Capture the cell that displays the provided text and extract its [x, y] central coordinate. 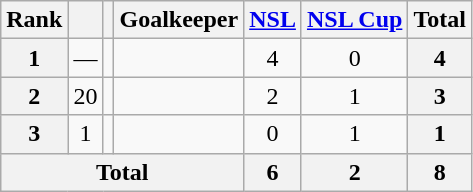
20 [86, 96]
— [86, 58]
Goalkeeper [179, 20]
6 [273, 172]
Rank [34, 20]
NSL [273, 20]
NSL Cup [354, 20]
8 [440, 172]
